From the cell containing the given text, extract its center point as (X, Y) coordinate. 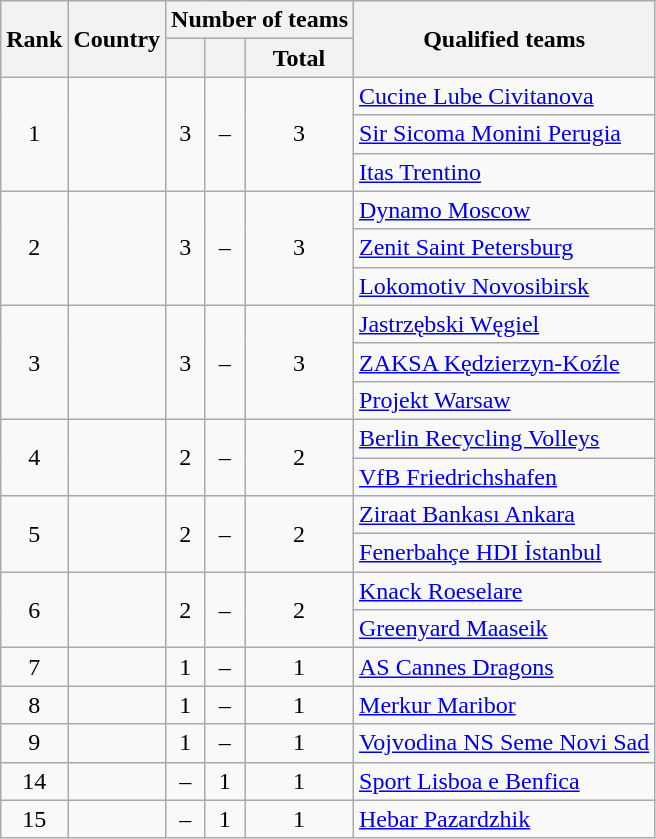
Knack Roeselare (504, 591)
Sport Lisboa e Benfica (504, 781)
Zenit Saint Petersburg (504, 248)
Number of teams (260, 20)
AS Cannes Dragons (504, 667)
Country (117, 39)
9 (34, 743)
Ziraat Bankası Ankara (504, 515)
Hebar Pazardzhik (504, 819)
Vojvodina NS Seme Novi Sad (504, 743)
Sir Sicoma Monini Perugia (504, 134)
15 (34, 819)
Dynamo Moscow (504, 210)
VfB Friedrichshafen (504, 477)
14 (34, 781)
Berlin Recycling Volleys (504, 438)
4 (34, 457)
Jastrzębski Węgiel (504, 324)
Greenyard Maaseik (504, 629)
Fenerbahçe HDI İstanbul (504, 553)
Qualified teams (504, 39)
6 (34, 610)
Merkur Maribor (504, 705)
Lokomotiv Novosibirsk (504, 286)
Total (300, 58)
Rank (34, 39)
Projekt Warsaw (504, 400)
Cucine Lube Civitanova (504, 96)
7 (34, 667)
Itas Trentino (504, 172)
5 (34, 534)
8 (34, 705)
ZAKSA Kędzierzyn-Koźle (504, 362)
